Extract the (X, Y) coordinate from the center of the cell holding the provided text.  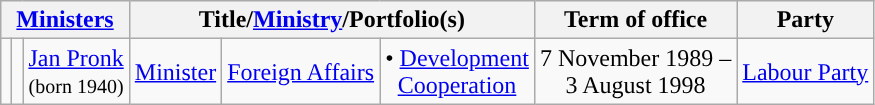
• Development Cooperation (458, 72)
Labour Party (806, 72)
Ministers (66, 20)
Title/Ministry/Portfolio(s) (332, 20)
Term of office (635, 20)
Minister (175, 72)
Jan Pronk (born 1940) (76, 72)
Foreign Affairs (301, 72)
7 November 1989 – 3 August 1998 (635, 72)
Party (806, 20)
